Return the (x, y) coordinate for the center point of the cell that contains the specified text.  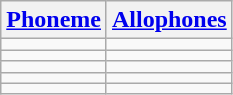
Phoneme (54, 20)
Allophones (169, 20)
